Identify which cell holds the provided text, then report its [X, Y] central coordinate. 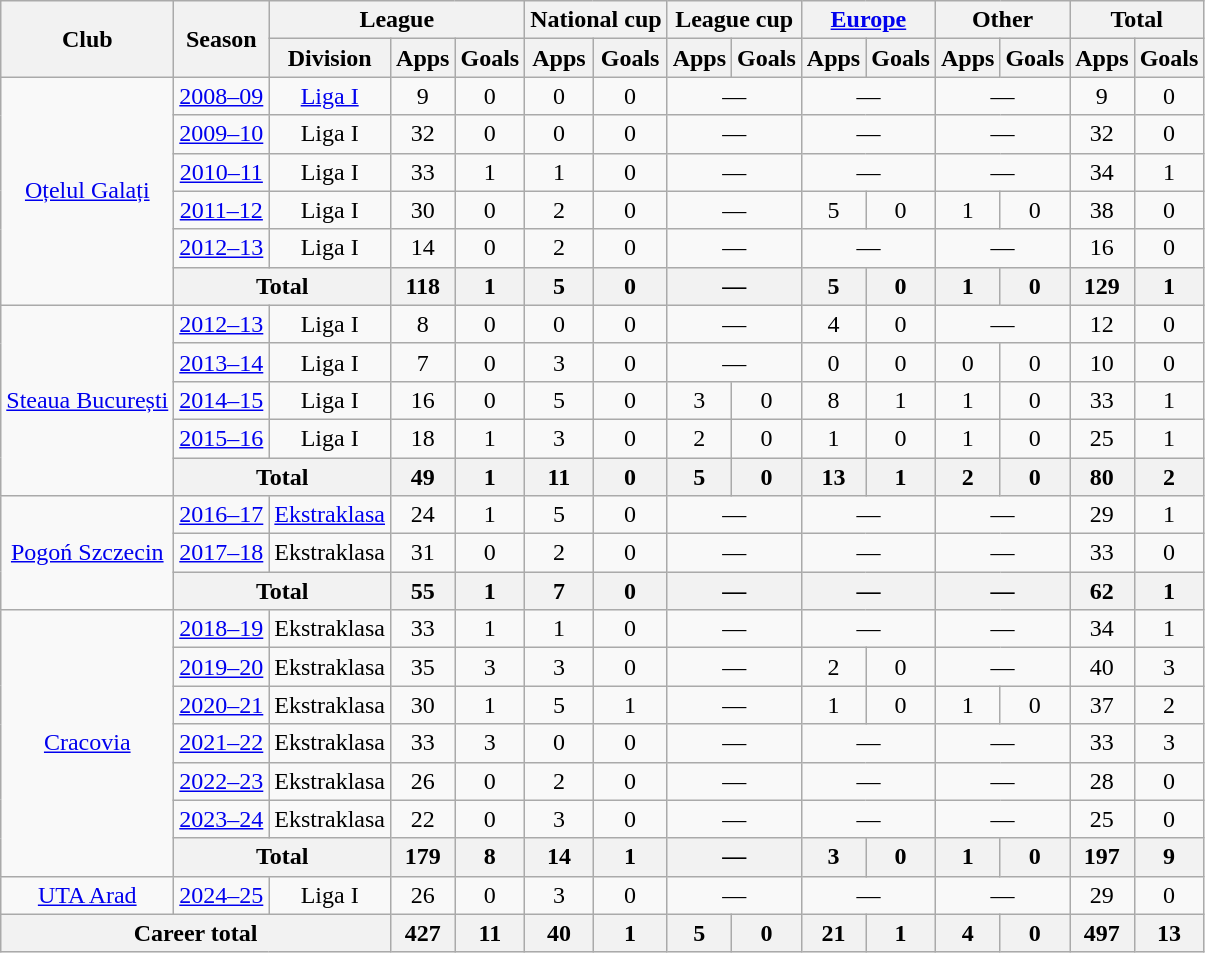
Oțelul Galați [88, 191]
Season [222, 39]
League [397, 20]
Other [1002, 20]
Europe [868, 20]
2010–11 [222, 172]
UTA Arad [88, 895]
2021–22 [222, 743]
80 [1102, 477]
2013–14 [222, 362]
129 [1102, 286]
2008–09 [222, 96]
2018–19 [222, 629]
179 [423, 857]
2016–17 [222, 515]
2014–15 [222, 400]
18 [423, 438]
2023–24 [222, 819]
2019–20 [222, 667]
427 [423, 933]
Cracovia [88, 743]
2020–21 [222, 705]
49 [423, 477]
22 [423, 819]
37 [1102, 705]
League cup [734, 20]
197 [1102, 857]
35 [423, 667]
38 [1102, 210]
Pogoń Szczecin [88, 553]
Steaua București [88, 400]
2022–23 [222, 781]
31 [423, 553]
2024–25 [222, 895]
Division [330, 58]
2015–16 [222, 438]
24 [423, 515]
2017–18 [222, 553]
10 [1102, 362]
62 [1102, 591]
2011–12 [222, 210]
118 [423, 286]
National cup [596, 20]
21 [833, 933]
Club [88, 39]
55 [423, 591]
12 [1102, 324]
2009–10 [222, 134]
28 [1102, 781]
497 [1102, 933]
Career total [196, 933]
